Extract the [x, y] coordinate from the center of the cell holding the provided text.  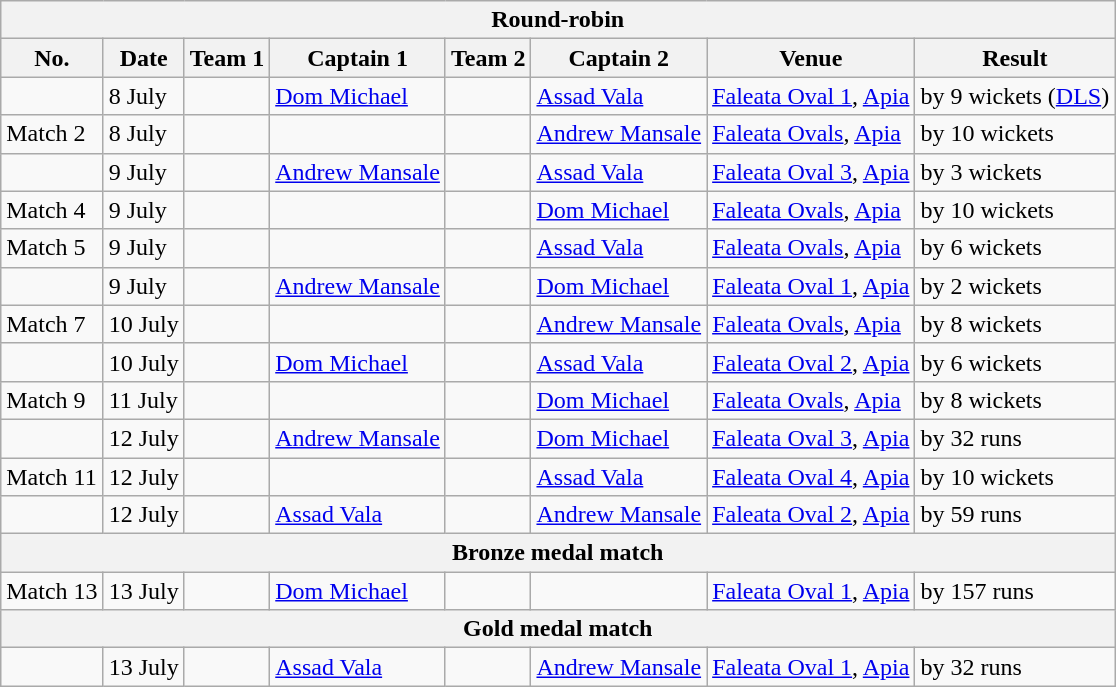
Captain 1 [358, 58]
Venue [811, 58]
Captain 2 [619, 58]
Match 11 [52, 477]
11 July [144, 400]
by 3 wickets [1015, 172]
Bronze medal match [558, 553]
by 59 runs [1015, 515]
by 2 wickets [1015, 286]
Faleata Oval 4, Apia [811, 477]
Match 13 [52, 591]
Date [144, 58]
Match 2 [52, 134]
Round-robin [558, 20]
No. [52, 58]
Match 7 [52, 324]
Match 9 [52, 400]
by 9 wickets (DLS) [1015, 96]
Result [1015, 58]
Team 2 [488, 58]
by 157 runs [1015, 591]
Gold medal match [558, 629]
Match 4 [52, 210]
Match 5 [52, 248]
Team 1 [227, 58]
